Return [X, Y] of the center of cell containing provided text 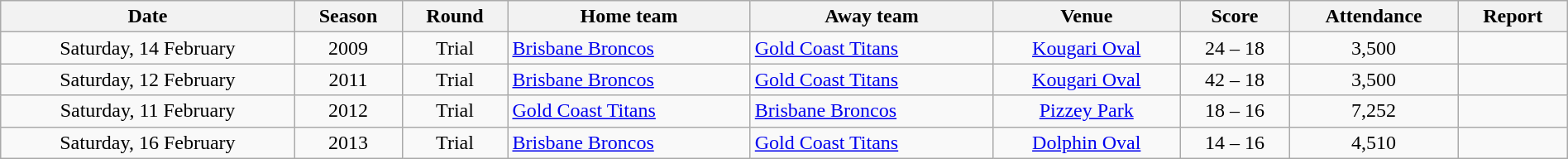
14 – 16 [1235, 142]
Home team [629, 17]
2009 [348, 48]
18 – 16 [1235, 111]
Dolphin Oval [1087, 142]
Season [348, 17]
Attendance [1374, 17]
Report [1513, 17]
Saturday, 16 February [147, 142]
4,510 [1374, 142]
Round [455, 17]
7,252 [1374, 111]
2013 [348, 142]
Saturday, 11 February [147, 111]
Date [147, 17]
Away team [872, 17]
42 – 18 [1235, 79]
Venue [1087, 17]
2012 [348, 111]
2011 [348, 79]
Saturday, 12 February [147, 79]
Pizzey Park [1087, 111]
Score [1235, 17]
Saturday, 14 February [147, 48]
24 – 18 [1235, 48]
